From the cell containing the given text, extract its center point as (X, Y) coordinate. 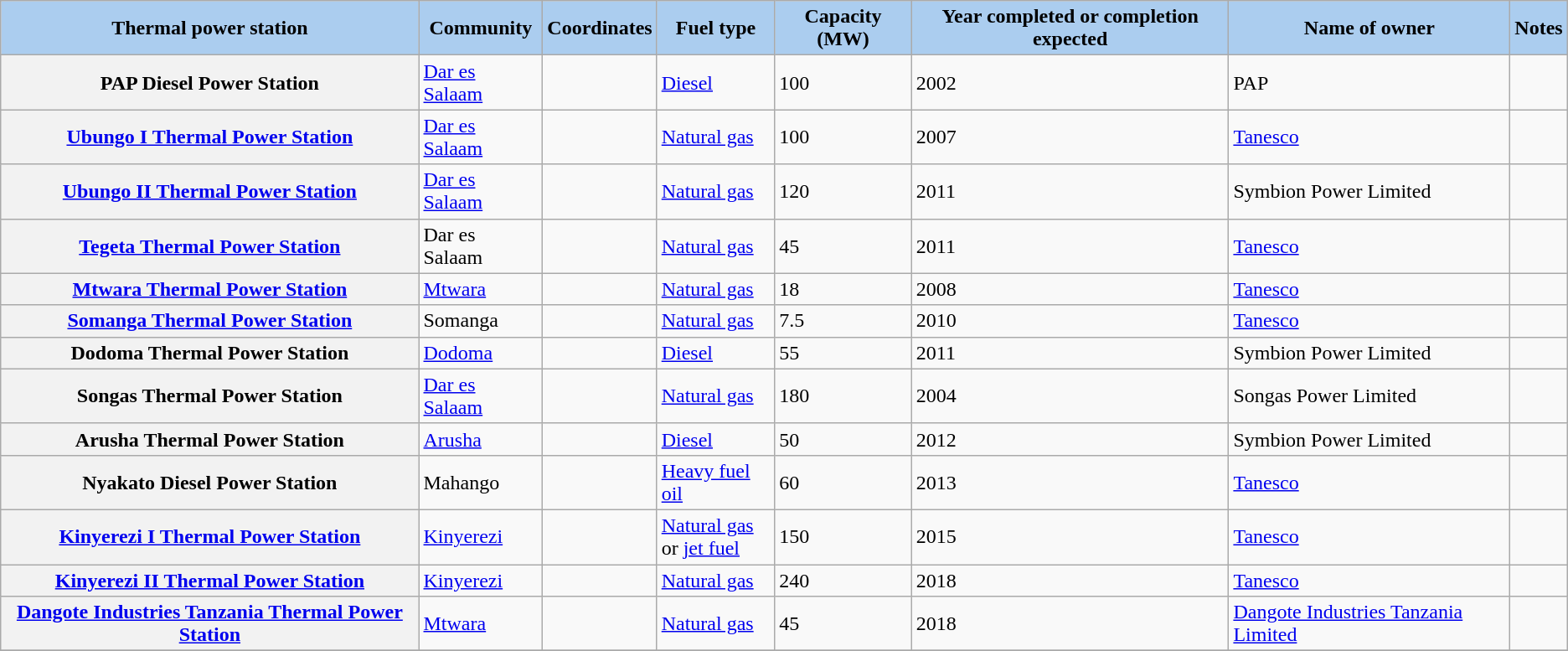
2008 (1070, 289)
Mtwara Thermal Power Station (209, 289)
50 (843, 439)
2013 (1070, 483)
Mahango (481, 483)
Songas Power Limited (1369, 395)
Coordinates (600, 28)
2012 (1070, 439)
Dodoma (481, 353)
180 (843, 395)
2010 (1070, 321)
Songas Thermal Power Station (209, 395)
2015 (1070, 536)
7.5 (843, 321)
PAP Diesel Power Station (209, 82)
120 (843, 191)
Fuel type (715, 28)
Somanga Thermal Power Station (209, 321)
Year completed or completion expected (1070, 28)
Dodoma Thermal Power Station (209, 353)
Name of owner (1369, 28)
18 (843, 289)
Dangote Industries Tanzania Thermal Power Station (209, 623)
Arusha Thermal Power Station (209, 439)
2007 (1070, 137)
Tegeta Thermal Power Station (209, 246)
PAP (1369, 82)
Heavy fuel oil (715, 483)
Capacity (MW) (843, 28)
60 (843, 483)
2004 (1070, 395)
Community (481, 28)
2002 (1070, 82)
Dangote Industries Tanzania Limited (1369, 623)
Ubungo II Thermal Power Station (209, 191)
Notes (1539, 28)
Natural gasor jet fuel (715, 536)
Thermal power station (209, 28)
Ubungo I Thermal Power Station (209, 137)
Nyakato Diesel Power Station (209, 483)
Somanga (481, 321)
Arusha (481, 439)
Kinyerezi I Thermal Power Station (209, 536)
240 (843, 581)
55 (843, 353)
Kinyerezi II Thermal Power Station (209, 581)
150 (843, 536)
